Identify which cell holds the provided text, then report its [X, Y] central coordinate. 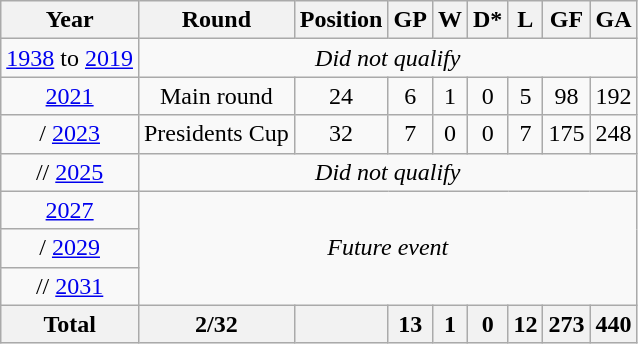
GF [566, 20]
D* [487, 20]
13 [410, 324]
273 [566, 324]
// 2031 [70, 286]
Position [341, 20]
32 [341, 134]
1938 to 2019 [70, 58]
12 [526, 324]
/ 2023 [70, 134]
98 [566, 96]
248 [614, 134]
192 [614, 96]
2021 [70, 96]
GP [410, 20]
440 [614, 324]
Round [216, 20]
Future event [388, 248]
GA [614, 20]
175 [566, 134]
2027 [70, 210]
W [450, 20]
24 [341, 96]
// 2025 [70, 172]
Total [70, 324]
5 [526, 96]
L [526, 20]
6 [410, 96]
Presidents Cup [216, 134]
Year [70, 20]
Main round [216, 96]
/ 2029 [70, 248]
2/32 [216, 324]
